From the cell containing the given text, extract its center point as (x, y) coordinate. 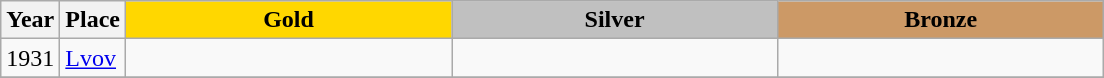
Lvov (93, 58)
Place (93, 20)
Silver (615, 20)
1931 (30, 58)
Gold (289, 20)
Bronze (941, 20)
Year (30, 20)
